Return the (x, y) coordinate for the center point of the cell that contains the specified text.  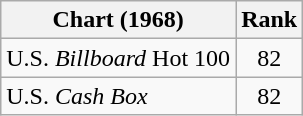
Chart (1968) (118, 20)
U.S. Cash Box (118, 96)
U.S. Billboard Hot 100 (118, 58)
Rank (270, 20)
